Capture the cell that displays the provided text and extract its (X, Y) central coordinate. 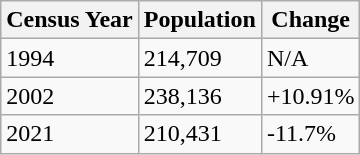
238,136 (200, 96)
214,709 (200, 58)
-11.7% (310, 134)
Change (310, 20)
Population (200, 20)
+10.91% (310, 96)
2021 (70, 134)
Census Year (70, 20)
N/A (310, 58)
2002 (70, 96)
210,431 (200, 134)
1994 (70, 58)
